Identify which cell holds the provided text, then report its (X, Y) central coordinate. 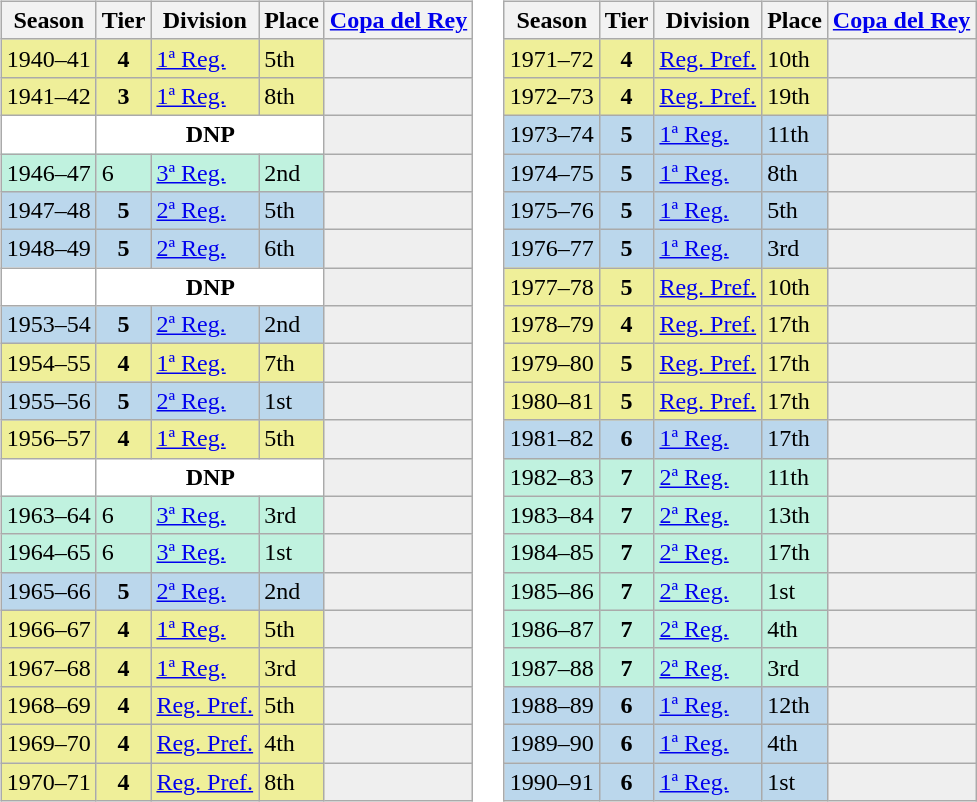
1988–89 (552, 705)
1977–78 (552, 287)
1984–85 (552, 553)
1975–76 (552, 211)
1983–84 (552, 515)
1970–71 (48, 781)
1969–70 (48, 743)
1982–83 (552, 477)
1946–47 (48, 173)
1956–57 (48, 439)
7th (292, 363)
1978–79 (552, 325)
1954–55 (48, 363)
1981–82 (552, 439)
1990–91 (552, 781)
1955–56 (48, 401)
1947–48 (48, 211)
1987–88 (552, 667)
1989–90 (552, 743)
1948–49 (48, 249)
1953–54 (48, 325)
6th (292, 249)
1986–87 (552, 629)
1973–74 (552, 134)
1966–67 (48, 629)
3 (124, 96)
1985–86 (552, 591)
1940–41 (48, 58)
1974–75 (552, 173)
1941–42 (48, 96)
1979–80 (552, 363)
1967–68 (48, 667)
1964–65 (48, 553)
1965–66 (48, 591)
1972–73 (552, 96)
12th (795, 705)
1968–69 (48, 705)
19th (795, 96)
1963–64 (48, 515)
1976–77 (552, 249)
1971–72 (552, 58)
13th (795, 515)
1980–81 (552, 401)
